Identify which cell holds the provided text, then report its [X, Y] central coordinate. 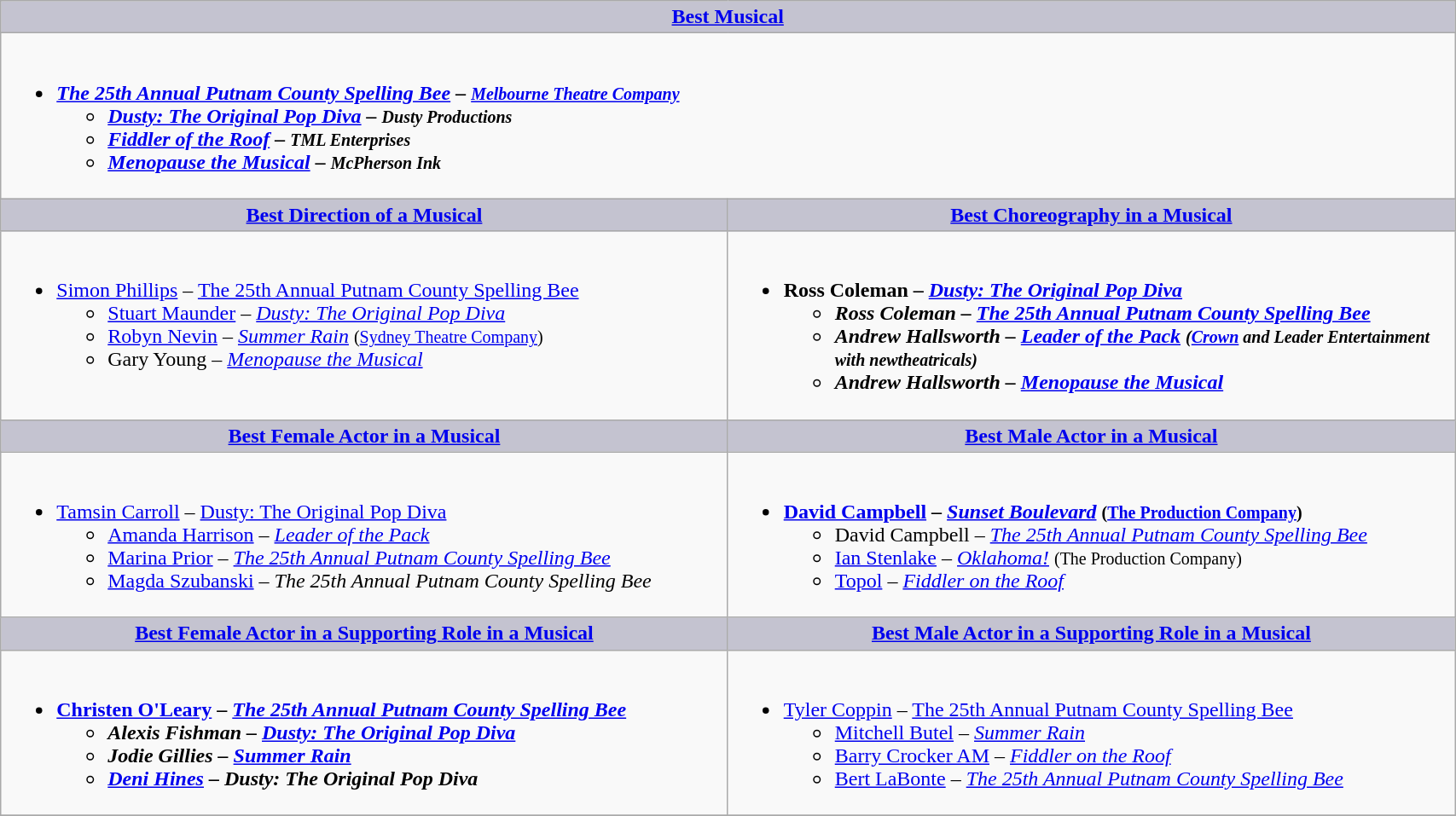
Best Female Actor in a Supporting Role in a Musical [364, 634]
Best Male Actor in a Supporting Role in a Musical [1091, 634]
Best Direction of a Musical [364, 215]
Best Male Actor in a Musical [1091, 436]
Best Musical [728, 17]
Best Female Actor in a Musical [364, 436]
Best Choreography in a Musical [1091, 215]
